Scan for the cell matching the given text and deliver its (X, Y) coordinate at center. 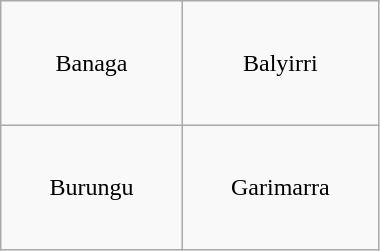
Burungu (92, 187)
Garimarra (280, 187)
Banaga (92, 63)
Balyirri (280, 63)
